Determine the [x, y] coordinate at the center of the cell enclosing the given text.  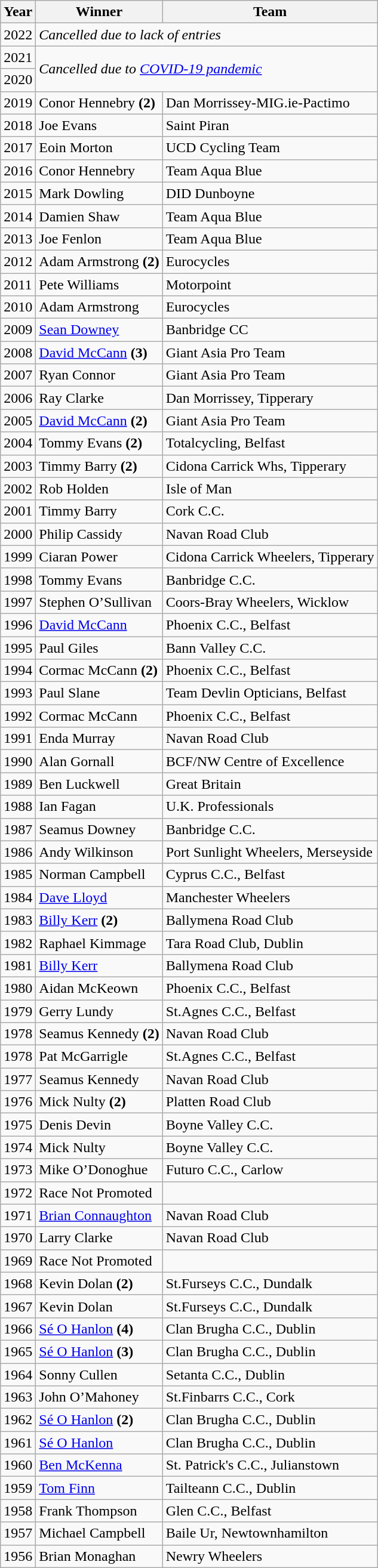
Setanta C.C., Dublin [270, 1374]
Winner [99, 12]
2022 [18, 35]
Cancelled due to COVID-19 pandemic [207, 69]
Mike O’Donoghue [99, 1170]
Seamus Kennedy [99, 1079]
2015 [18, 193]
Tommy Evans (2) [99, 443]
Joe Fenlon [99, 239]
1988 [18, 807]
1990 [18, 761]
Great Britain [270, 784]
2000 [18, 534]
Mick Nulty (2) [99, 1102]
Pete Williams [99, 285]
1983 [18, 920]
David McCann (2) [99, 421]
Seamus Kennedy (2) [99, 1034]
1995 [18, 647]
St.Finbarrs C.C., Cork [270, 1397]
2011 [18, 285]
Tom Finn [99, 1488]
Pat McGarrigle [99, 1057]
Paul Giles [99, 647]
Team Devlin Opticians, Belfast [270, 693]
1993 [18, 693]
Rob Holden [99, 489]
1999 [18, 557]
Norman Campbell [99, 875]
Ray Clarke [99, 398]
1987 [18, 829]
1997 [18, 602]
Banbridge CC [270, 330]
1966 [18, 1329]
Mick Nulty [99, 1147]
Sé O Hanlon (3) [99, 1351]
Ciaran Power [99, 557]
2003 [18, 466]
1976 [18, 1102]
Brian Connaughton [99, 1215]
Coors-Bray Wheelers, Wicklow [270, 602]
2013 [18, 239]
Michael Campbell [99, 1533]
Paul Slane [99, 693]
2008 [18, 353]
Sean Downey [99, 330]
2017 [18, 148]
Isle of Man [270, 489]
Tara Road Club, Dublin [270, 943]
Damien Shaw [99, 216]
1965 [18, 1351]
Adam Armstrong (2) [99, 261]
1973 [18, 1170]
1972 [18, 1193]
2018 [18, 125]
2002 [18, 489]
1977 [18, 1079]
1982 [18, 943]
Cidona Carrick Wheelers, Tipperary [270, 557]
2010 [18, 307]
Manchester Wheelers [270, 897]
Adam Armstrong [99, 307]
Tailteann C.C., Dublin [270, 1488]
Conor Hennebry (2) [99, 103]
Port Sunlight Wheelers, Merseyside [270, 852]
Kevin Dolan [99, 1306]
2001 [18, 511]
BCF/NW Centre of Excellence [270, 761]
1992 [18, 716]
1960 [18, 1465]
Larry Clarke [99, 1238]
1968 [18, 1283]
Motorpoint [270, 285]
1956 [18, 1556]
Cyprus C.C., Belfast [270, 875]
1984 [18, 897]
Mark Dowling [99, 193]
Philip Cassidy [99, 534]
Ryan Connor [99, 375]
Eoin Morton [99, 148]
1974 [18, 1147]
Team [270, 12]
1964 [18, 1374]
1967 [18, 1306]
1971 [18, 1215]
Stephen O’Sullivan [99, 602]
Gerry Lundy [99, 1011]
1963 [18, 1397]
Bann Valley C.C. [270, 647]
1957 [18, 1533]
Totalcycling, Belfast [270, 443]
1958 [18, 1511]
Saint Piran [270, 125]
1962 [18, 1420]
Cork C.C. [270, 511]
1961 [18, 1443]
1991 [18, 739]
St. Patrick's C.C., Julianstown [270, 1465]
1980 [18, 988]
Cancelled due to lack of entries [207, 35]
2014 [18, 216]
2016 [18, 171]
Sé O Hanlon [99, 1443]
Dan Morrissey-MIG.ie-Pactimo [270, 103]
Seamus Downey [99, 829]
UCD Cycling Team [270, 148]
David McCann [99, 625]
2021 [18, 57]
Brian Monaghan [99, 1556]
Joe Evans [99, 125]
Timmy Barry [99, 511]
Frank Thompson [99, 1511]
Sonny Cullen [99, 1374]
1981 [18, 965]
2009 [18, 330]
Cormac McCann (2) [99, 671]
2007 [18, 375]
Enda Murray [99, 739]
1996 [18, 625]
2006 [18, 398]
Tommy Evans [99, 579]
Year [18, 12]
Dan Morrissey, Tipperary [270, 398]
1970 [18, 1238]
John O’Mahoney [99, 1397]
Newry Wheelers [270, 1556]
1979 [18, 1011]
Conor Hennebry [99, 171]
Dave Lloyd [99, 897]
David McCann (3) [99, 353]
Cormac McCann [99, 716]
Andy Wilkinson [99, 852]
2020 [18, 80]
2004 [18, 443]
Futuro C.C., Carlow [270, 1170]
2019 [18, 103]
1989 [18, 784]
Cidona Carrick Whs, Tipperary [270, 466]
Aidan McKeown [99, 988]
Sé O Hanlon (2) [99, 1420]
Ben Luckwell [99, 784]
1986 [18, 852]
1959 [18, 1488]
Billy Kerr (2) [99, 920]
2005 [18, 421]
Sé O Hanlon (4) [99, 1329]
Glen C.C., Belfast [270, 1511]
1998 [18, 579]
1969 [18, 1261]
2012 [18, 261]
1975 [18, 1125]
Alan Gornall [99, 761]
Timmy Barry (2) [99, 466]
DID Dunboyne [270, 193]
Denis Devin [99, 1125]
U.K. Professionals [270, 807]
Ben McKenna [99, 1465]
Billy Kerr [99, 965]
Platten Road Club [270, 1102]
Ian Fagan [99, 807]
Baile Ur, Newtownhamilton [270, 1533]
1994 [18, 671]
1985 [18, 875]
Kevin Dolan (2) [99, 1283]
Raphael Kimmage [99, 943]
